Identify which cell holds the provided text, then report its (X, Y) central coordinate. 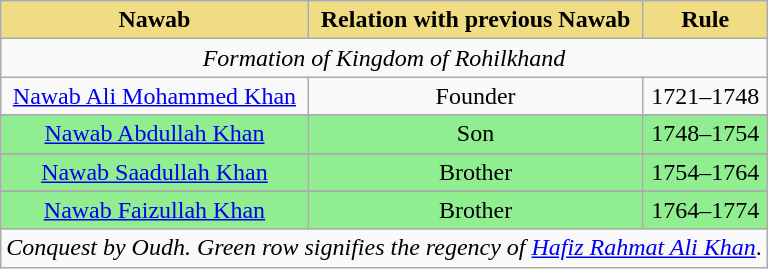
1721–1748 (705, 96)
1754–1764 (705, 172)
Son (476, 134)
Founder (476, 96)
Rule (705, 20)
Nawab Faizullah Khan (154, 210)
Relation with previous Nawab (476, 20)
Conquest by Oudh. Green row signifies the regency of Hafiz Rahmat Ali Khan. (384, 248)
1748–1754 (705, 134)
Nawab Abdullah Khan (154, 134)
Formation of Kingdom of Rohilkhand (384, 58)
Nawab Ali Mohammed Khan (154, 96)
Nawab Saadullah Khan (154, 172)
1764–1774 (705, 210)
Nawab (154, 20)
